Return the (x, y) coordinate for the center point of the cell that contains the specified text.  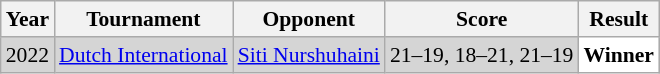
Score (482, 19)
Year (28, 19)
Result (618, 19)
Dutch International (144, 55)
21–19, 18–21, 21–19 (482, 55)
Siti Nurshuhaini (309, 55)
Winner (618, 55)
Opponent (309, 19)
2022 (28, 55)
Tournament (144, 19)
